Detect which cell encompasses the target text, then output its (x, y) center coordinate. 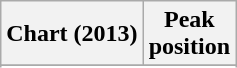
Peakposition (189, 34)
Chart (2013) (72, 34)
